Scan for the cell matching the given text and deliver its [x, y] coordinate at center. 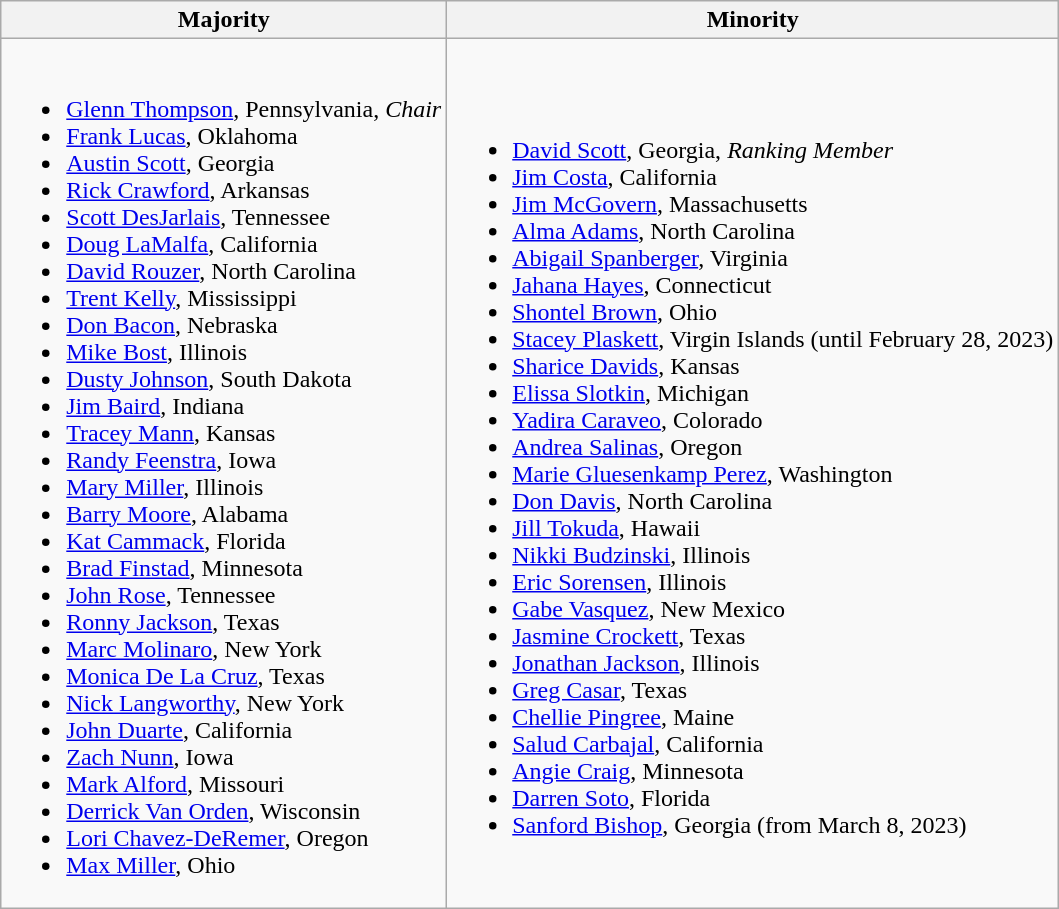
Majority [224, 20]
Minority [753, 20]
